Find where the given text appears and provide that cell's center as (x, y) coordinate. 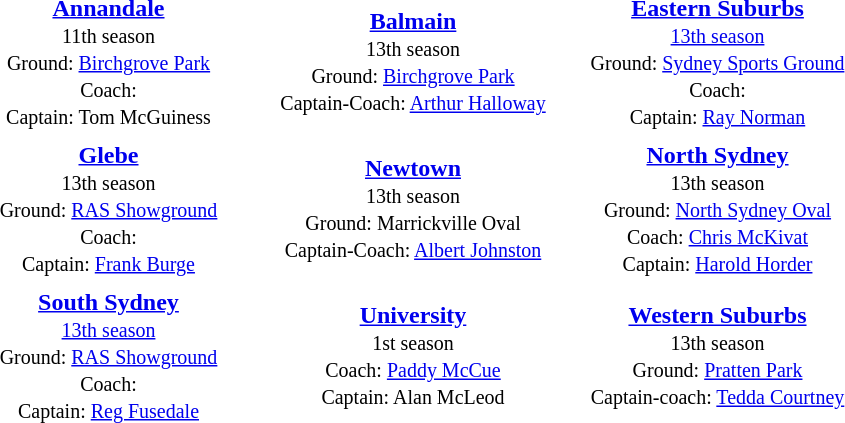
Newtown13th seasonGround: Marrickville Oval Captain-Coach: Albert Johnston (413, 209)
